Detect which cell encompasses the target text, then output its [x, y] center coordinate. 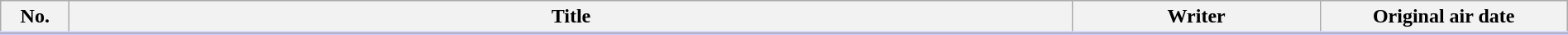
Writer [1196, 17]
No. [35, 17]
Title [571, 17]
Original air date [1444, 17]
